From the cell containing the given text, extract its center point as [X, Y] coordinate. 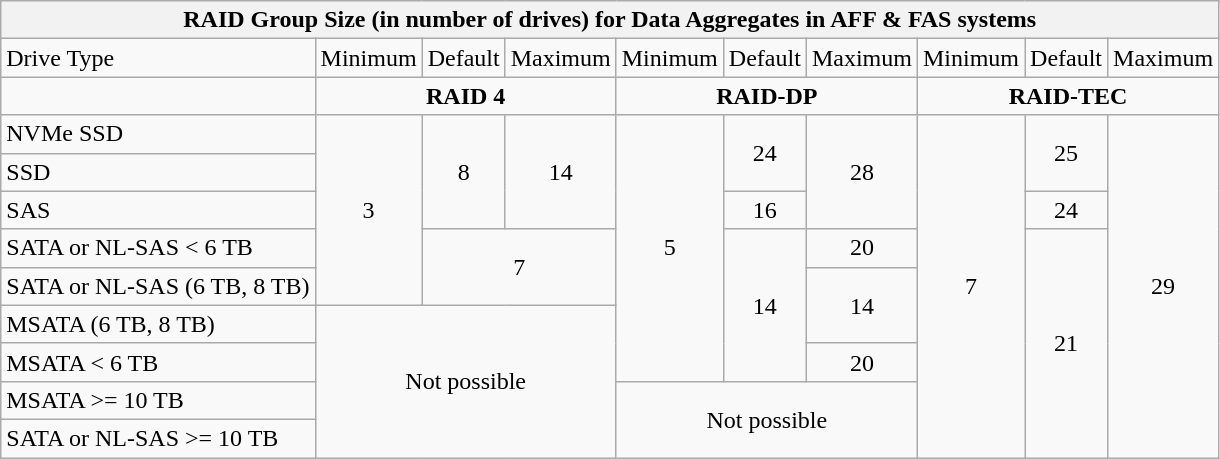
25 [1066, 153]
3 [368, 210]
MSATA (6 TB, 8 TB) [158, 324]
16 [764, 210]
SATA or NL-SAS (6 TB, 8 TB) [158, 286]
RAID 4 [466, 96]
29 [1164, 286]
21 [1066, 343]
RAID Group Size (in number of drives) for Data Aggregates in AFF & FAS systems [610, 20]
SATA or NL-SAS >= 10 TB [158, 438]
SATA or NL-SAS < 6 TB [158, 248]
NVMe SSD [158, 134]
Drive Type [158, 58]
8 [464, 172]
SSD [158, 172]
RAID-TEC [1068, 96]
MSATA >= 10 TB [158, 400]
5 [670, 248]
SAS [158, 210]
MSATA < 6 TB [158, 362]
RAID-DP [766, 96]
28 [862, 172]
